Provide the (x, y) coordinate of the cell's center where the given text is located.  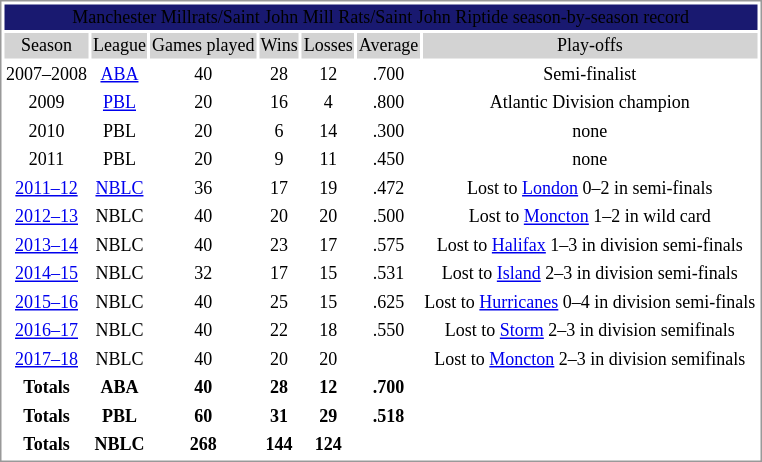
Lost to Island 2–3 in division semi-finals (590, 274)
Manchester Millrats/Saint John Mill Rats/Saint John Riptide season-by-season record (380, 17)
25 (279, 303)
2015–16 (46, 303)
.800 (388, 103)
.575 (388, 245)
.300 (388, 131)
124 (328, 445)
2011 (46, 160)
Play-offs (590, 46)
36 (202, 189)
.472 (388, 189)
2017–18 (46, 359)
4 (328, 103)
2007–2008 (46, 75)
2009 (46, 103)
.531 (388, 274)
Season (46, 46)
Lost to Halifax 1–3 in division semi-finals (590, 245)
60 (202, 417)
Wins (279, 46)
.450 (388, 160)
.500 (388, 217)
.550 (388, 331)
2010 (46, 131)
11 (328, 160)
2013–14 (46, 245)
18 (328, 331)
Lost to Hurricanes 0–4 in division semi-finals (590, 303)
Average (388, 46)
19 (328, 189)
Lost to London 0–2 in semi-finals (590, 189)
Semi-finalist (590, 75)
2014–15 (46, 274)
2011–12 (46, 189)
2012–13 (46, 217)
23 (279, 245)
Games played (202, 46)
2016–17 (46, 331)
29 (328, 417)
Losses (328, 46)
League (120, 46)
9 (279, 160)
268 (202, 445)
16 (279, 103)
22 (279, 331)
31 (279, 417)
Atlantic Division champion (590, 103)
Lost to Moncton 1–2 in wild card (590, 217)
Lost to Moncton 2–3 in division semifinals (590, 359)
144 (279, 445)
.625 (388, 303)
Lost to Storm 2–3 in division semifinals (590, 331)
.518 (388, 417)
14 (328, 131)
32 (202, 274)
6 (279, 131)
